Identify which cell holds the provided text, then report its (X, Y) central coordinate. 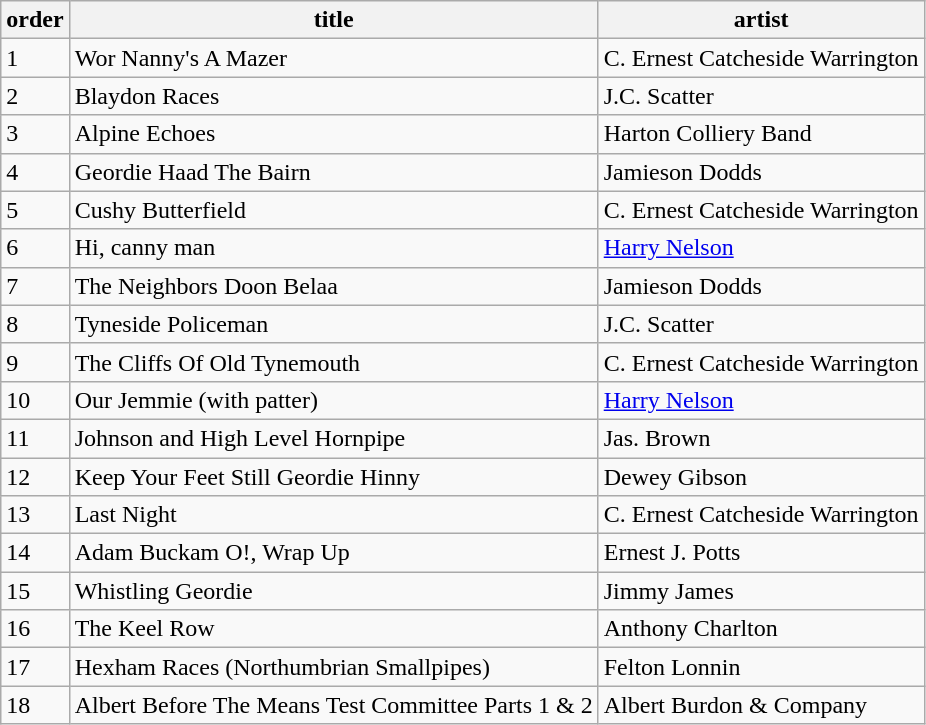
Wor Nanny's A Mazer (334, 58)
11 (35, 438)
Ernest J. Potts (761, 553)
artist (761, 20)
Hi, canny man (334, 248)
Whistling Geordie (334, 591)
1 (35, 58)
title (334, 20)
Our Jemmie (with patter) (334, 400)
15 (35, 591)
8 (35, 324)
2 (35, 96)
Jas. Brown (761, 438)
Albert Before The Means Test Committee Parts 1 & 2 (334, 705)
Felton Lonnin (761, 667)
Adam Buckam O!, Wrap Up (334, 553)
16 (35, 629)
Cushy Butterfield (334, 210)
Blaydon Races (334, 96)
12 (35, 477)
Hexham Races (Northumbrian Smallpipes) (334, 667)
Dewey Gibson (761, 477)
5 (35, 210)
6 (35, 248)
10 (35, 400)
Keep Your Feet Still Geordie Hinny (334, 477)
Geordie Haad The Bairn (334, 172)
9 (35, 362)
17 (35, 667)
3 (35, 134)
13 (35, 515)
Alpine Echoes (334, 134)
Jimmy James (761, 591)
Tyneside Policeman (334, 324)
18 (35, 705)
order (35, 20)
Last Night (334, 515)
Albert Burdon & Company (761, 705)
4 (35, 172)
14 (35, 553)
Anthony Charlton (761, 629)
Harton Colliery Band (761, 134)
7 (35, 286)
Johnson and High Level Hornpipe (334, 438)
The Cliffs Of Old Tynemouth (334, 362)
The Neighbors Doon Belaa (334, 286)
The Keel Row (334, 629)
